Scan for the cell matching the given text and deliver its [X, Y] coordinate at center. 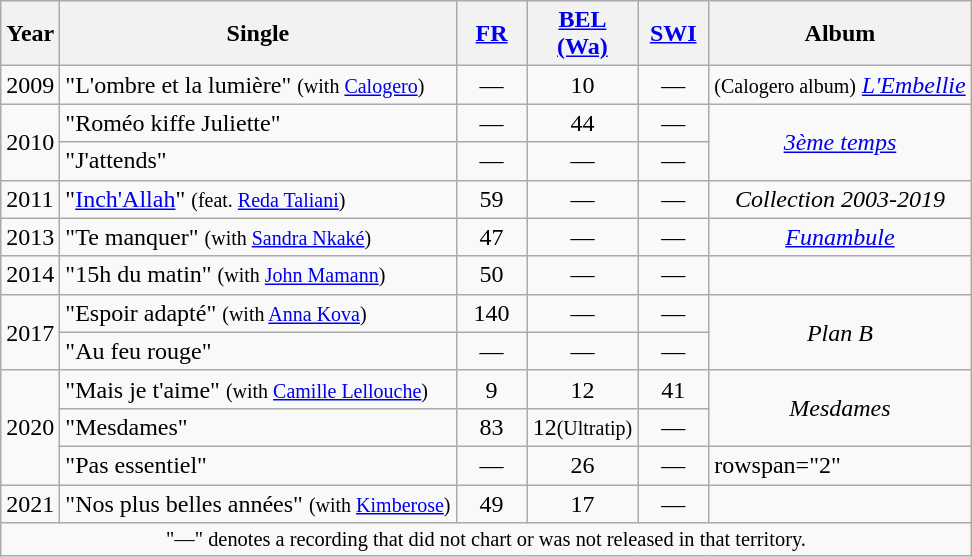
Single [258, 34]
Album [840, 34]
SWI [674, 34]
41 [674, 389]
140 [492, 313]
9 [492, 389]
59 [492, 199]
2020 [30, 427]
"Mesdames" [258, 427]
"—" denotes a recording that did not chart or was not released in that territory. [486, 540]
2017 [30, 332]
50 [492, 275]
rowspan="2" [840, 465]
2011 [30, 199]
"Mais je t'aime" (with Camille Lellouche) [258, 389]
Funambule [840, 237]
49 [492, 503]
Collection 2003-2019 [840, 199]
2009 [30, 85]
FR [492, 34]
26 [582, 465]
(Calogero album) L'Embellie [840, 85]
"Inch'Allah" (feat. Reda Taliani) [258, 199]
10 [582, 85]
12(Ultratip) [582, 427]
"Te manquer" (with Sandra Nkaké) [258, 237]
"Au feu rouge" [258, 351]
"15h du matin" (with John Mamann) [258, 275]
"Espoir adapté" (with Anna Kova) [258, 313]
"L'ombre et la lumière" (with Calogero) [258, 85]
BEL(Wa) [582, 34]
2013 [30, 237]
3ème temps [840, 142]
"J'attends" [258, 161]
"Pas essentiel" [258, 465]
Plan B [840, 332]
17 [582, 503]
Year [30, 34]
"Roméo kiffe Juliette" [258, 123]
44 [582, 123]
2010 [30, 142]
"Nos plus belles années" (with Kimberose) [258, 503]
12 [582, 389]
Mesdames [840, 408]
2021 [30, 503]
47 [492, 237]
2014 [30, 275]
83 [492, 427]
